From the cell containing the given text, extract its center point as [X, Y] coordinate. 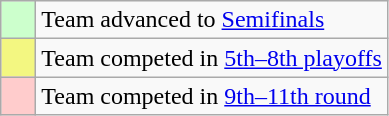
Team advanced to Semifinals [212, 20]
Team competed in 5th–8th playoffs [212, 58]
Team competed in 9th–11th round [212, 96]
